For the text-containing cell, return its midpoint in (X, Y) coordinate format. 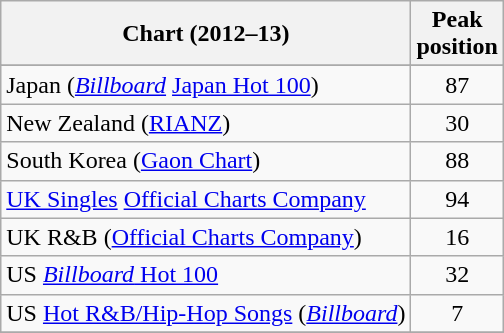
US Hot R&B/Hip-Hop Songs (Billboard) (206, 313)
94 (457, 199)
UK R&B (Official Charts Company) (206, 237)
South Korea (Gaon Chart) (206, 161)
87 (457, 85)
16 (457, 237)
Peakposition (457, 34)
UK Singles Official Charts Company (206, 199)
Japan (Billboard Japan Hot 100) (206, 85)
32 (457, 275)
New Zealand (RIANZ) (206, 123)
7 (457, 313)
30 (457, 123)
US Billboard Hot 100 (206, 275)
Chart (2012–13) (206, 34)
88 (457, 161)
